Return the (x, y) coordinate for the center point of the cell that contains the specified text.  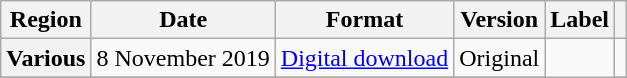
Format (364, 20)
8 November 2019 (183, 58)
Label (580, 20)
Version (500, 20)
Digital download (364, 58)
Various (46, 58)
Original (500, 58)
Region (46, 20)
Date (183, 20)
